Return the [x, y] coordinate for the center point of the cell that contains the specified text.  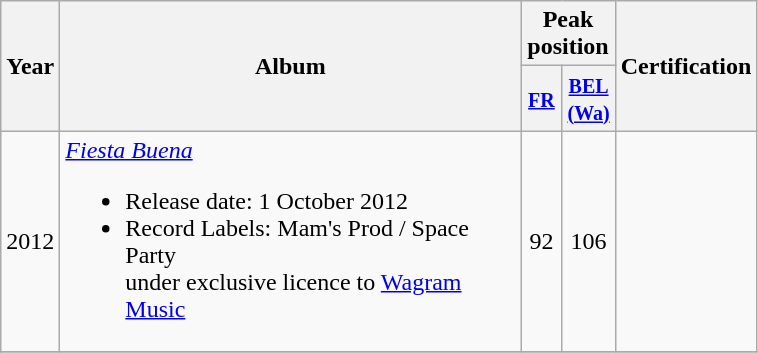
Year [30, 66]
FR [542, 98]
Peak position [568, 34]
Album [290, 66]
Fiesta BuenaRelease date: 1 October 2012Record Labels: Mam's Prod / Space Party under exclusive licence to Wagram Music [290, 242]
2012 [30, 242]
BEL (Wa) [588, 98]
92 [542, 242]
Certification [686, 66]
106 [588, 242]
